For the text-containing cell, return its midpoint in [x, y] coordinate format. 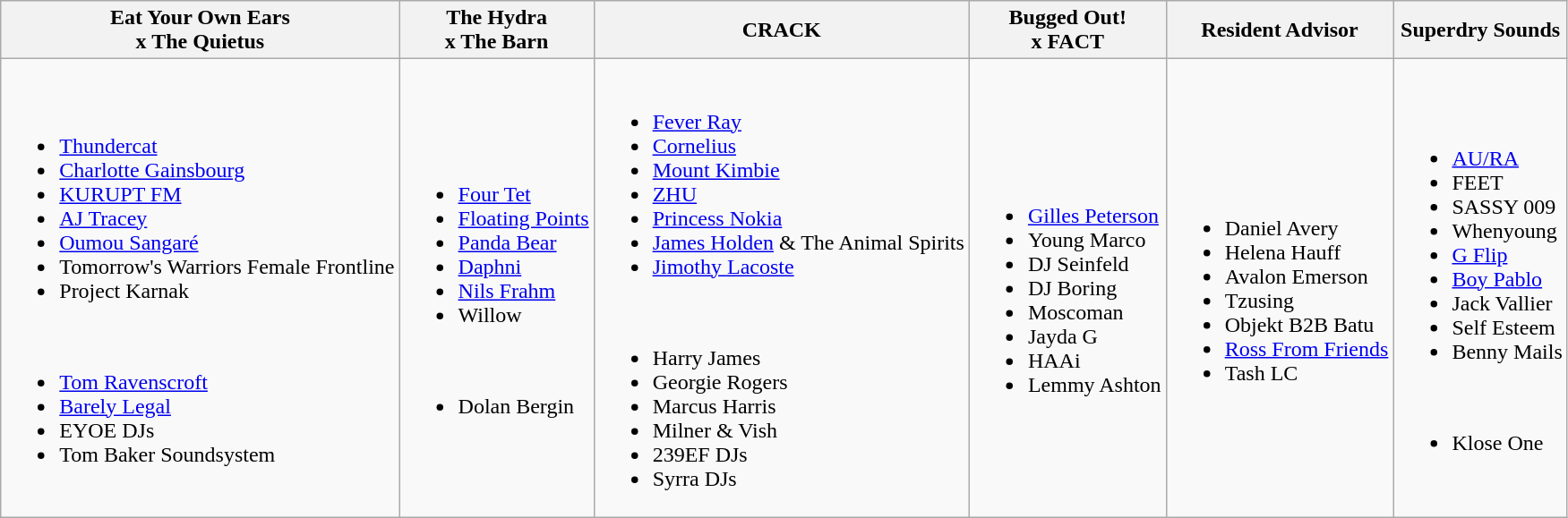
Resident Advisor [1280, 30]
CRACK [781, 30]
Eat Your Own Earsx The Quietus [201, 30]
AU/RAFEETSASSY 009WhenyoungG FlipBoy PabloJack VallierSelf EsteemBenny MailsKlose One [1480, 288]
Four TetFloating PointsPanda BearDaphniNils FrahmWillowDolan Bergin [496, 288]
Daniel AveryHelena HauffAvalon EmersonTzusingObjekt B2B BatuRoss From FriendsTash LC [1280, 288]
Gilles PetersonYoung MarcoDJ SeinfeldDJ BoringMoscomanJayda GHAAiLemmy Ashton [1067, 288]
Superdry Sounds [1480, 30]
Bugged Out!x FACT [1067, 30]
The Hydrax The Barn [496, 30]
